Provide the [x, y] coordinate of the cell's center where the given text is located.  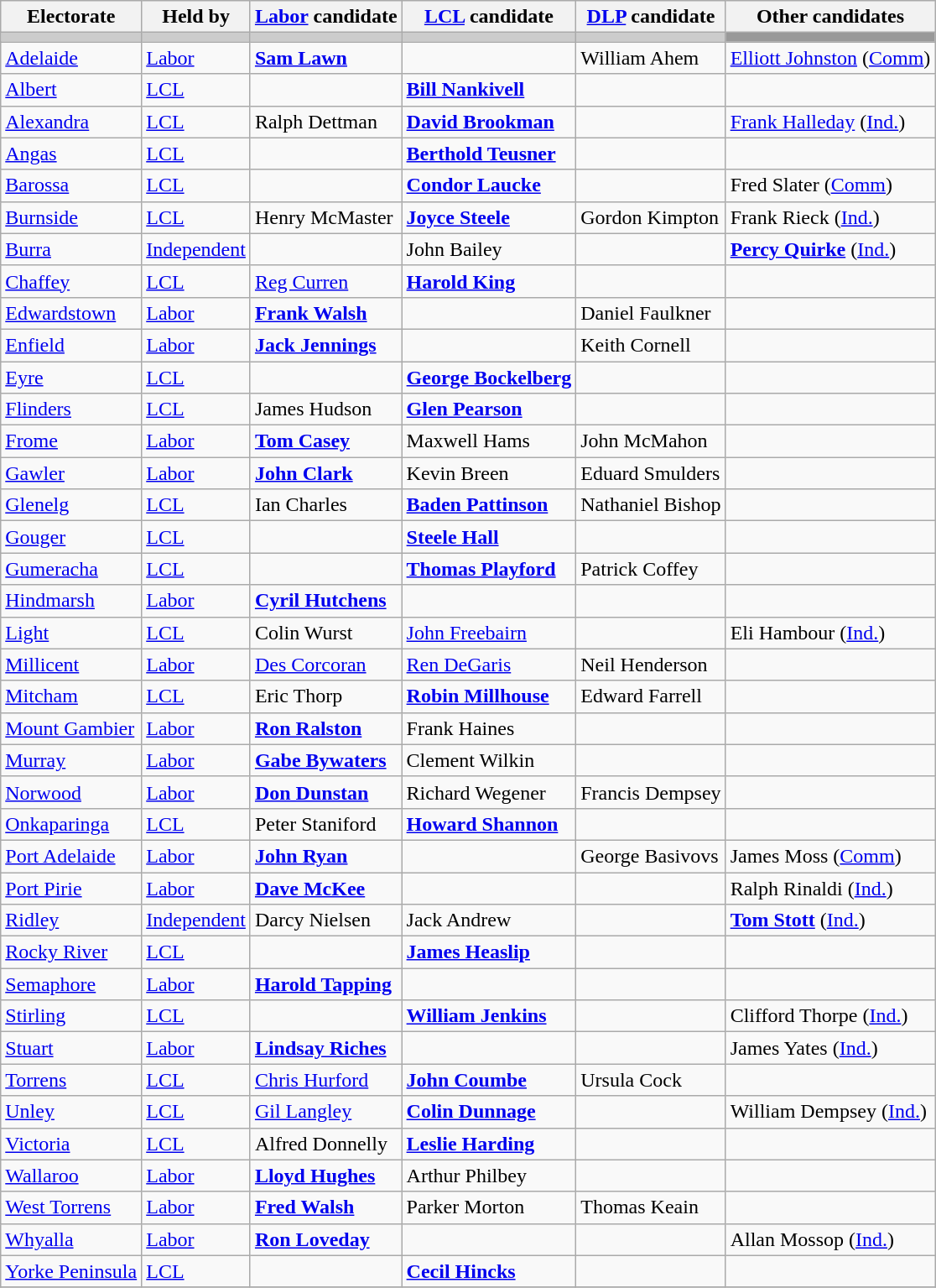
Sam Lawn [325, 58]
Gordon Kimpton [651, 217]
Allan Mossop (Ind.) [830, 1239]
Francis Dempsey [651, 792]
Ren DeGaris [489, 665]
West Torrens [71, 1207]
Enfield [71, 345]
Ralph Rinaldi (Ind.) [830, 889]
Gil Langley [325, 1112]
Parker Morton [489, 1207]
Stirling [71, 1016]
Condor Laucke [489, 185]
Adelaide [71, 58]
Alfred Donnelly [325, 1144]
John Clark [325, 473]
Berthold Teusner [489, 154]
Clifford Thorpe (Ind.) [830, 1016]
LCL candidate [489, 17]
Port Adelaide [71, 856]
Lindsay Riches [325, 1048]
Victoria [71, 1144]
Ursula Cock [651, 1080]
Hindmarsh [71, 601]
James Hudson [325, 409]
Norwood [71, 792]
Mount Gambier [71, 728]
DLP candidate [651, 17]
Arthur Philbey [489, 1176]
Colin Dunnage [489, 1112]
William Dempsey (Ind.) [830, 1112]
James Heaslip [489, 952]
John Freebairn [489, 633]
Daniel Faulkner [651, 313]
Edward Farrell [651, 696]
Steele Hall [489, 537]
Fred Walsh [325, 1207]
Mitcham [71, 696]
Darcy Nielsen [325, 920]
Ron Ralston [325, 728]
Electorate [71, 17]
Alexandra [71, 122]
Yorke Peninsula [71, 1271]
Torrens [71, 1080]
Murray [71, 760]
Glen Pearson [489, 409]
Kevin Breen [489, 473]
Jack Jennings [325, 345]
John Ryan [325, 856]
Frank Haines [489, 728]
Ian Charles [325, 505]
Ralph Dettman [325, 122]
Keith Cornell [651, 345]
Harold King [489, 281]
John Bailey [489, 249]
Harold Tapping [325, 984]
Eduard Smulders [651, 473]
Bill Nankivell [489, 90]
Angas [71, 154]
Flinders [71, 409]
William Ahem [651, 58]
Frank Rieck (Ind.) [830, 217]
Maxwell Hams [489, 441]
Whyalla [71, 1239]
Burra [71, 249]
Chris Hurford [325, 1080]
Neil Henderson [651, 665]
Elliott Johnston (Comm) [830, 58]
George Bockelberg [489, 377]
Stuart [71, 1048]
Ron Loveday [325, 1239]
Chaffey [71, 281]
Joyce Steele [489, 217]
Percy Quirke (Ind.) [830, 249]
Other candidates [830, 17]
Lloyd Hughes [325, 1176]
John Coumbe [489, 1080]
Baden Pattinson [489, 505]
Colin Wurst [325, 633]
Onkaparinga [71, 824]
Held by [196, 17]
Burnside [71, 217]
Patrick Coffey [651, 569]
Eyre [71, 377]
Gabe Bywaters [325, 760]
Ridley [71, 920]
Port Pirie [71, 889]
Gawler [71, 473]
James Moss (Comm) [830, 856]
Clement Wilkin [489, 760]
Eric Thorp [325, 696]
Labor candidate [325, 17]
Unley [71, 1112]
Des Corcoran [325, 665]
Gumeracha [71, 569]
Semaphore [71, 984]
Gouger [71, 537]
Rocky River [71, 952]
Thomas Playford [489, 569]
William Jenkins [489, 1016]
Eli Hambour (Ind.) [830, 633]
John McMahon [651, 441]
Tom Casey [325, 441]
Thomas Keain [651, 1207]
Glenelg [71, 505]
Frank Walsh [325, 313]
Jack Andrew [489, 920]
Don Dunstan [325, 792]
Nathaniel Bishop [651, 505]
Reg Curren [325, 281]
Edwardstown [71, 313]
Wallaroo [71, 1176]
Millicent [71, 665]
George Basivovs [651, 856]
Barossa [71, 185]
Richard Wegener [489, 792]
Tom Stott (Ind.) [830, 920]
Robin Millhouse [489, 696]
James Yates (Ind.) [830, 1048]
Frank Halleday (Ind.) [830, 122]
Peter Staniford [325, 824]
Dave McKee [325, 889]
Albert [71, 90]
David Brookman [489, 122]
Cyril Hutchens [325, 601]
Fred Slater (Comm) [830, 185]
Cecil Hincks [489, 1271]
Leslie Harding [489, 1144]
Henry McMaster [325, 217]
Howard Shannon [489, 824]
Light [71, 633]
Frome [71, 441]
